For the text-containing cell, return its midpoint in [X, Y] coordinate format. 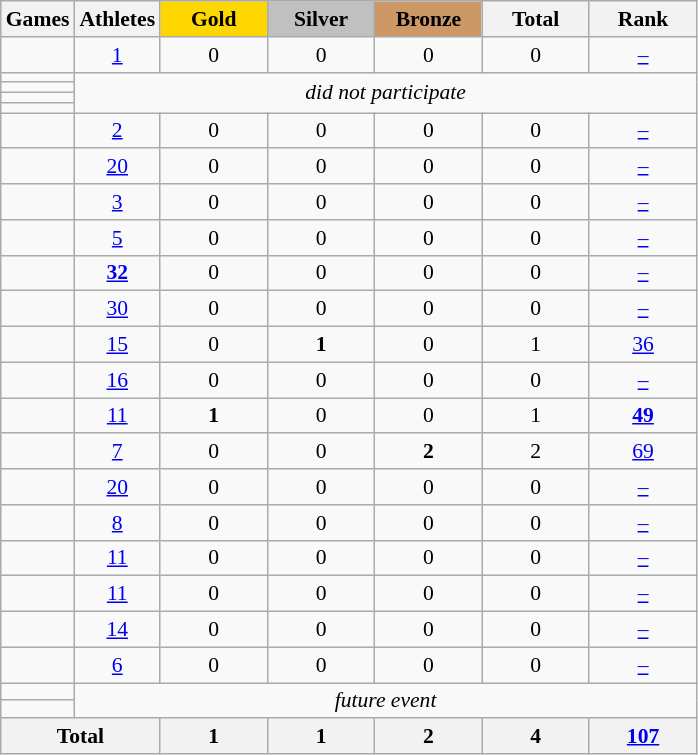
30 [117, 309]
did not participate [385, 92]
8 [117, 523]
6 [117, 665]
future event [385, 701]
107 [642, 737]
69 [642, 452]
5 [117, 238]
14 [117, 630]
32 [117, 273]
36 [642, 345]
Gold [214, 19]
7 [117, 452]
Silver [320, 19]
Bronze [428, 19]
3 [117, 202]
16 [117, 380]
Athletes [117, 19]
49 [642, 416]
15 [117, 345]
4 [536, 737]
Games [38, 19]
Rank [642, 19]
